Determine the (x, y) coordinate at the center of the cell enclosing the given text.  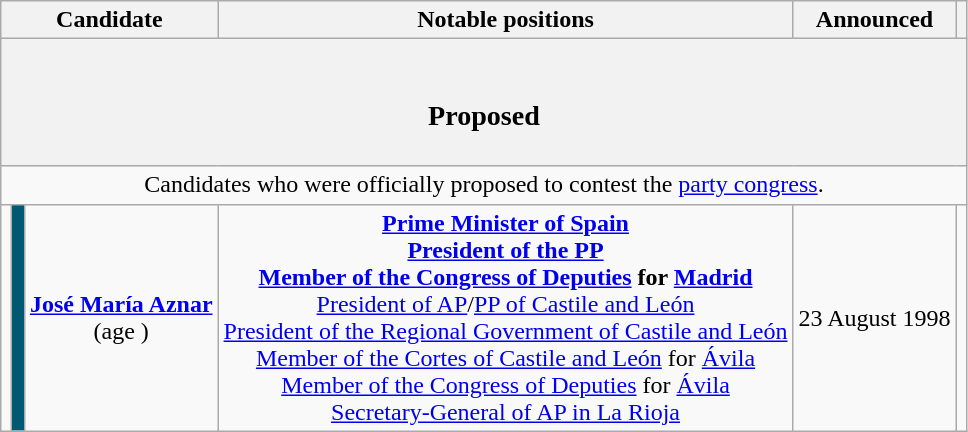
José María Aznar(age ) (121, 318)
Candidates who were officially proposed to contest the party congress. (484, 185)
23 August 1998 (874, 318)
Proposed (484, 102)
Candidate (110, 20)
Notable positions (506, 20)
Announced (874, 20)
